Detect which cell encompasses the target text, then output its [X, Y] center coordinate. 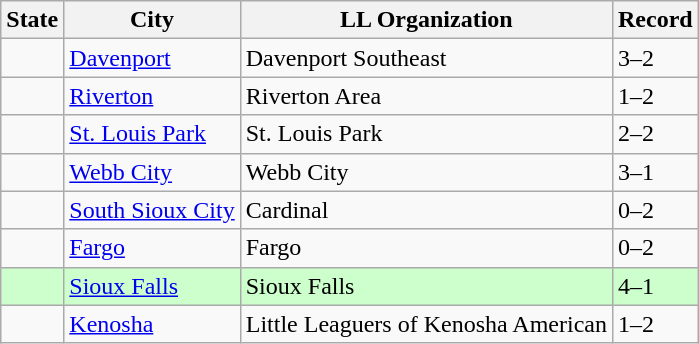
Little Leaguers of Kenosha American [426, 324]
Record [655, 20]
Riverton [152, 96]
City [152, 20]
2–2 [655, 134]
Davenport Southeast [426, 58]
LL Organization [426, 20]
State [32, 20]
Davenport [152, 58]
3–2 [655, 58]
3–1 [655, 172]
South Sioux City [152, 210]
Kenosha [152, 324]
Cardinal [426, 210]
Riverton Area [426, 96]
4–1 [655, 286]
